Provide the (X, Y) coordinate of the cell's center where the given text is located.  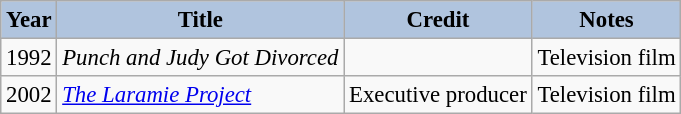
Executive producer (438, 95)
Credit (438, 20)
Notes (606, 20)
Title (200, 20)
1992 (29, 58)
Punch and Judy Got Divorced (200, 58)
Year (29, 20)
The Laramie Project (200, 95)
2002 (29, 95)
